Scan for the cell matching the given text and deliver its [x, y] coordinate at center. 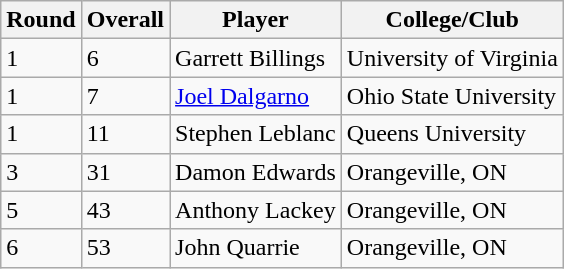
Round [41, 20]
University of Virginia [452, 58]
Garrett Billings [256, 58]
Anthony Lackey [256, 210]
Damon Edwards [256, 172]
Overall [125, 20]
Joel Dalgarno [256, 96]
11 [125, 134]
Queens University [452, 134]
43 [125, 210]
53 [125, 248]
Stephen Leblanc [256, 134]
John Quarrie [256, 248]
College/Club [452, 20]
31 [125, 172]
Player [256, 20]
3 [41, 172]
7 [125, 96]
Ohio State University [452, 96]
5 [41, 210]
